Extract the [x, y] coordinate from the center of the cell holding the provided text.  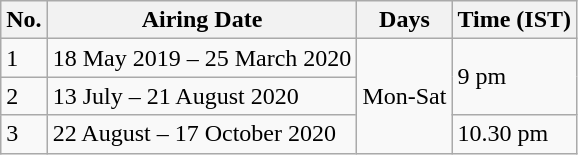
10.30 pm [514, 134]
18 May 2019 – 25 March 2020 [202, 58]
1 [24, 58]
Days [404, 20]
13 July – 21 August 2020 [202, 96]
9 pm [514, 77]
2 [24, 96]
Time (IST) [514, 20]
Mon-Sat [404, 96]
22 August – 17 October 2020 [202, 134]
Airing Date [202, 20]
No. [24, 20]
3 [24, 134]
